Detect which cell encompasses the target text, then output its (X, Y) center coordinate. 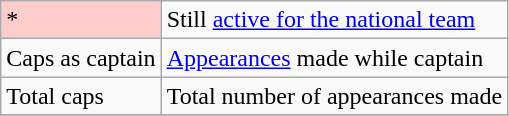
Appearances made while captain (334, 58)
* (81, 20)
Caps as captain (81, 58)
Total number of appearances made (334, 96)
Still active for the national team (334, 20)
Total caps (81, 96)
